Return [X, Y] of the center of cell containing provided text 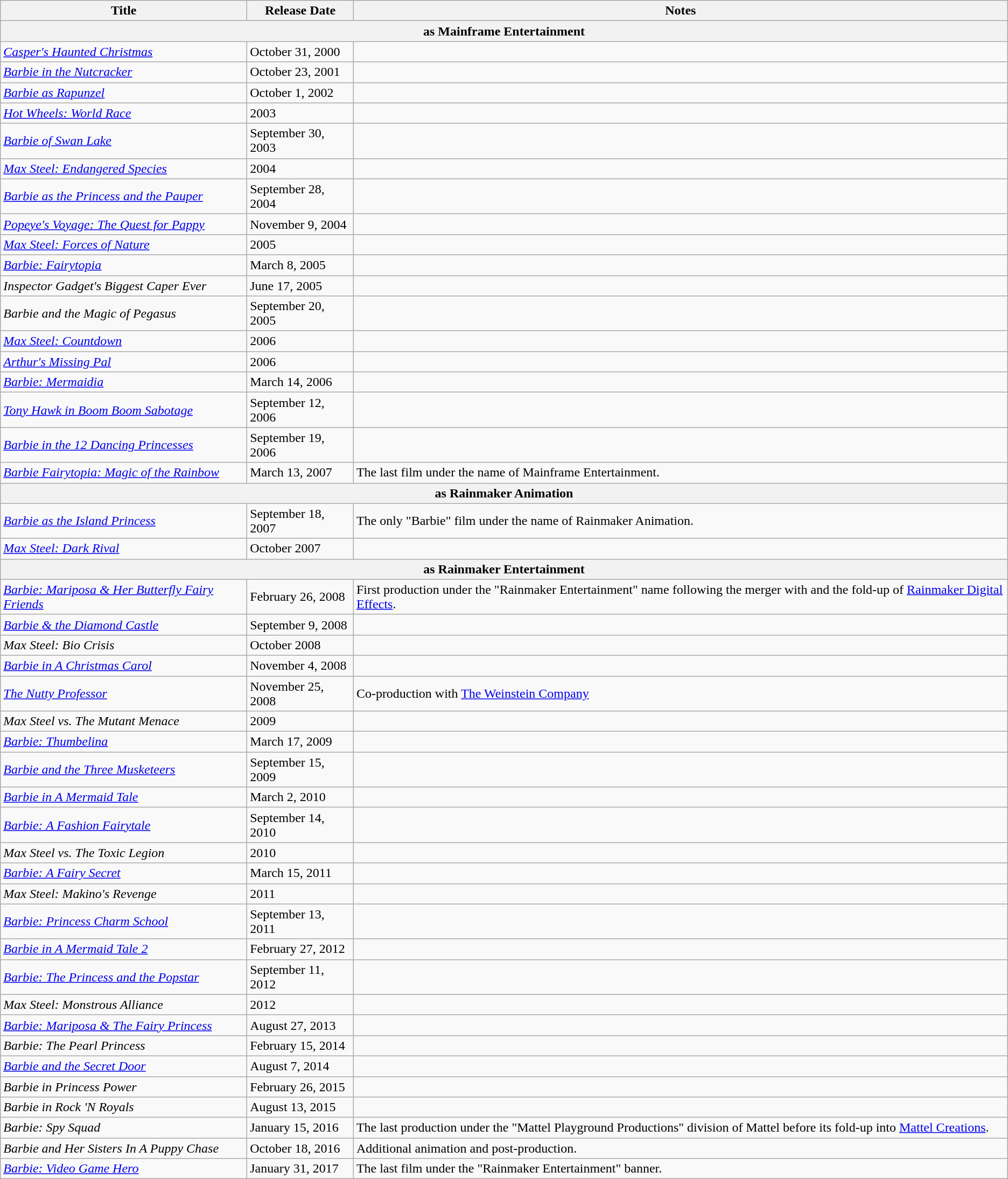
Barbie: The Pearl Princess [124, 1045]
September 14, 2010 [300, 825]
September 19, 2006 [300, 445]
Casper's Haunted Christmas [124, 52]
2010 [300, 853]
Barbie Fairytopia: Magic of the Rainbow [124, 473]
November 9, 2004 [300, 224]
Barbie in A Christmas Carol [124, 665]
Barbie: Mermaidia [124, 382]
October 2007 [300, 549]
Barbie in A Mermaid Tale [124, 797]
Barbie as Rapunzel [124, 93]
Barbie as the Princess and the Pauper [124, 196]
November 25, 2008 [300, 693]
February 27, 2012 [300, 949]
September 9, 2008 [300, 624]
Barbie: Mariposa & The Fairy Princess [124, 1025]
Barbie: A Fairy Secret [124, 873]
Max Steel: Countdown [124, 341]
September 15, 2009 [300, 770]
The only "Barbie" film under the name of Rainmaker Animation. [681, 521]
Barbie in the 12 Dancing Princesses [124, 445]
2012 [300, 1005]
Barbie: A Fashion Fairytale [124, 825]
September 18, 2007 [300, 521]
Barbie in A Mermaid Tale 2 [124, 949]
First production under the "Rainmaker Entertainment" name following the merger with and the fold-up of Rainmaker Digital Effects. [681, 596]
February 26, 2015 [300, 1087]
Max Steel: Endangered Species [124, 169]
Notes [681, 11]
as Rainmaker Animation [504, 493]
Max Steel: Forces of Nature [124, 244]
March 15, 2011 [300, 873]
Barbie of Swan Lake [124, 141]
Barbie & the Diamond Castle [124, 624]
Barbie and the Secret Door [124, 1066]
October 23, 2001 [300, 72]
Max Steel vs. The Mutant Menace [124, 721]
Additional animation and post-production. [681, 1148]
March 13, 2007 [300, 473]
2003 [300, 113]
September 20, 2005 [300, 313]
Barbie: Fairytopia [124, 265]
October 31, 2000 [300, 52]
March 17, 2009 [300, 742]
February 15, 2014 [300, 1045]
Barbie and Her Sisters In A Puppy Chase [124, 1148]
October 2008 [300, 645]
The last film under the "Rainmaker Entertainment" banner. [681, 1169]
Barbie: The Princess and the Popstar [124, 977]
Arthur's Missing Pal [124, 362]
2011 [300, 894]
The last production under the "Mattel Playground Productions" division of Mattel before its fold-up into Mattel Creations. [681, 1128]
The last film under the name of Mainframe Entertainment. [681, 473]
September 28, 2004 [300, 196]
February 26, 2008 [300, 596]
September 30, 2003 [300, 141]
2004 [300, 169]
October 1, 2002 [300, 93]
Max Steel: Dark Rival [124, 549]
Max Steel vs. The Toxic Legion [124, 853]
Barbie: Princess Charm School [124, 922]
August 7, 2014 [300, 1066]
October 18, 2016 [300, 1148]
Hot Wheels: World Race [124, 113]
March 2, 2010 [300, 797]
Popeye's Voyage: The Quest for Pappy [124, 224]
Barbie and the Magic of Pegasus [124, 313]
Max Steel: Monstrous Alliance [124, 1005]
Barbie: Mariposa & Her Butterfly Fairy Friends [124, 596]
Barbie and the Three Musketeers [124, 770]
Max Steel: Makino's Revenge [124, 894]
Inspector Gadget's Biggest Caper Ever [124, 286]
Title [124, 11]
January 31, 2017 [300, 1169]
March 14, 2006 [300, 382]
Tony Hawk in Boom Boom Sabotage [124, 410]
The Nutty Professor [124, 693]
September 11, 2012 [300, 977]
June 17, 2005 [300, 286]
September 12, 2006 [300, 410]
Barbie: Spy Squad [124, 1128]
Co-production with The Weinstein Company [681, 693]
2005 [300, 244]
Barbie as the Island Princess [124, 521]
August 13, 2015 [300, 1107]
November 4, 2008 [300, 665]
Barbie: Video Game Hero [124, 1169]
September 13, 2011 [300, 922]
as Rainmaker Entertainment [504, 569]
Barbie in Princess Power [124, 1087]
January 15, 2016 [300, 1128]
Barbie: Thumbelina [124, 742]
August 27, 2013 [300, 1025]
Barbie in Rock 'N Royals [124, 1107]
2009 [300, 721]
as Mainframe Entertainment [504, 31]
March 8, 2005 [300, 265]
Max Steel: Bio Crisis [124, 645]
Release Date [300, 11]
Barbie in the Nutcracker [124, 72]
